Return the [X, Y] coordinate for the center point of the cell that contains the specified text.  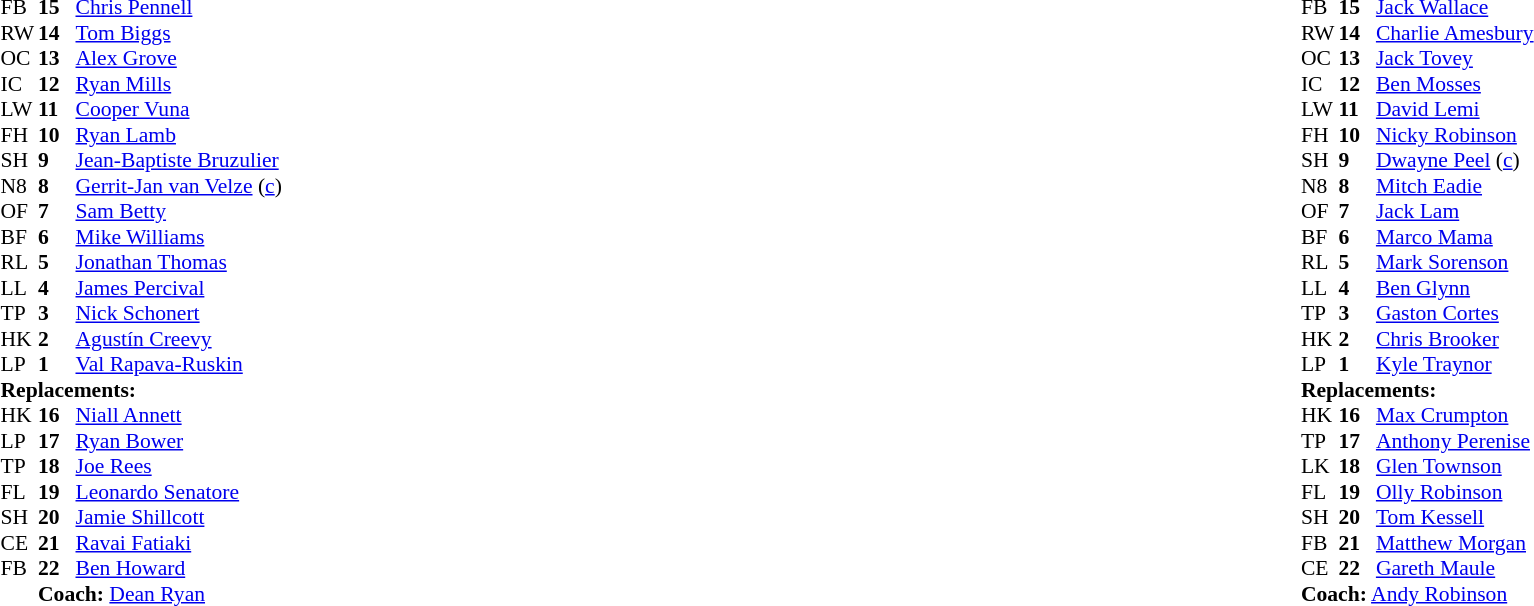
Tom Kessell [1455, 517]
Joe Rees [179, 467]
Matthew Morgan [1455, 543]
Nick Schonert [179, 313]
Ben Mosses [1455, 84]
Chris Brooker [1455, 339]
Val Rapava-Ruskin [179, 365]
Jack Lam [1455, 211]
Jack Tovey [1455, 59]
Jamie Shillcott [179, 517]
Niall Annett [179, 415]
Alex Grove [179, 59]
Anthony Perenise [1455, 441]
Sam Betty [179, 211]
Gerrit-Jan van Velze (c) [179, 186]
Ryan Mills [179, 84]
LK [1320, 467]
Ben Glynn [1455, 288]
Leonardo Senatore [179, 492]
Glen Townson [1455, 467]
Agustín Creevy [179, 339]
Ben Howard [179, 569]
Mike Williams [179, 237]
Gaston Cortes [1455, 313]
Olly Robinson [1455, 492]
Ravai Fatiaki [179, 543]
Jonathan Thomas [179, 263]
Charlie Amesbury [1455, 33]
Nicky Robinson [1455, 135]
Gareth Maule [1455, 569]
Cooper Vuna [179, 109]
Jean-Baptiste Bruzulier [179, 161]
Marco Mama [1455, 237]
Mark Sorenson [1455, 263]
Kyle Traynor [1455, 365]
James Percival [179, 288]
Tom Biggs [179, 33]
Ryan Bower [179, 441]
Max Crumpton [1455, 415]
Dwayne Peel (c) [1455, 161]
Mitch Eadie [1455, 186]
David Lemi [1455, 109]
Ryan Lamb [179, 135]
